Find where the given text appears and provide that cell's center as (X, Y) coordinate. 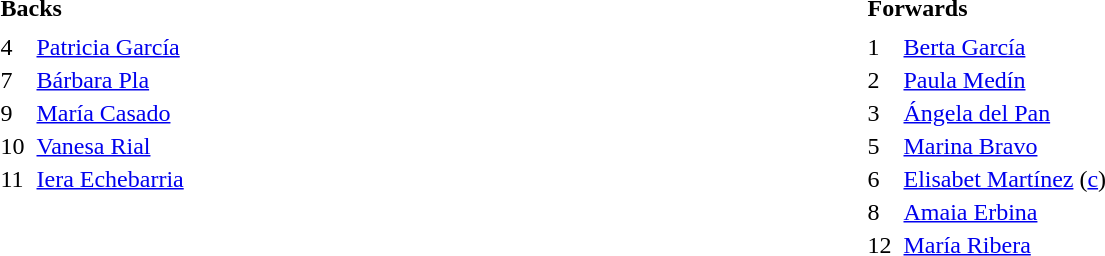
Bárbara Pla (449, 80)
1 (882, 47)
Patricia García (449, 47)
María Casado (449, 113)
3 (882, 113)
Iera Echebarria (449, 179)
8 (882, 212)
6 (882, 179)
2 (882, 80)
Vanesa Rial (449, 146)
5 (882, 146)
